Scan for the cell matching the given text and deliver its [x, y] coordinate at center. 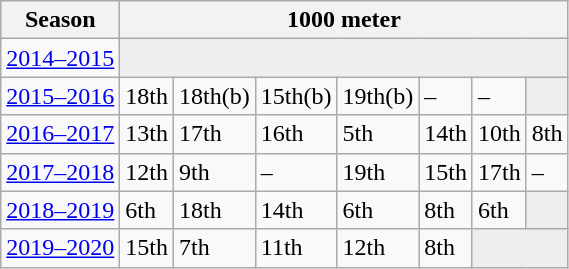
2015–2016 [60, 96]
18th(b) [215, 96]
19th [378, 172]
5th [378, 134]
1000 meter [344, 20]
11th [296, 248]
7th [215, 248]
2019–2020 [60, 248]
13th [147, 134]
2017–2018 [60, 172]
9th [215, 172]
2014–2015 [60, 58]
16th [296, 134]
Season [60, 20]
15th(b) [296, 96]
2018–2019 [60, 210]
2016–2017 [60, 134]
10th [499, 134]
19th(b) [378, 96]
